Identify which cell holds the provided text, then report its (X, Y) central coordinate. 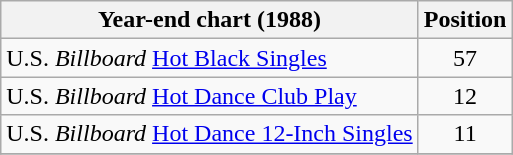
11 (465, 134)
U.S. Billboard Hot Dance 12-Inch Singles (210, 134)
57 (465, 58)
U.S. Billboard Hot Dance Club Play (210, 96)
Position (465, 20)
Year-end chart (1988) (210, 20)
12 (465, 96)
U.S. Billboard Hot Black Singles (210, 58)
